Identify which cell holds the provided text, then report its [x, y] central coordinate. 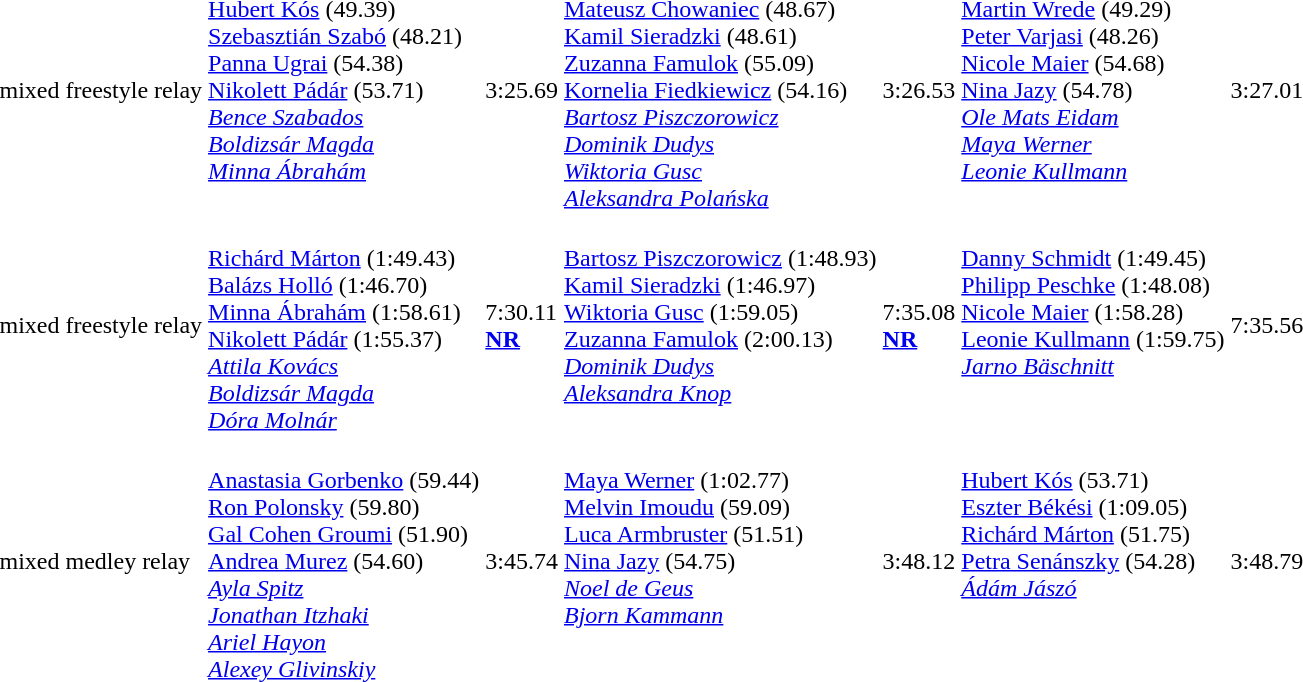
Richárd Márton (1:49.43)Balázs Holló (1:46.70)Minna Ábrahám (1:58.61)Nikolett Pádár (1:55.37)Attila KovácsBoldizsár MagdaDóra Molnár [344, 326]
7:30.11NR [522, 326]
Bartosz Piszczorowicz (1:48.93)Kamil Sieradzki (1:46.97)Wiktoria Gusc (1:59.05)Zuzanna Famulok (2:00.13)Dominik DudysAleksandra Knop [721, 326]
Danny Schmidt (1:49.45)Philipp Peschke (1:48.08)Nicole Maier (1:58.28)Leonie Kullmann (1:59.75)Jarno Bäschnitt [1093, 326]
7:35.08NR [919, 326]
